Search for the cell housing the specified text and yield its [x, y] center coordinate. 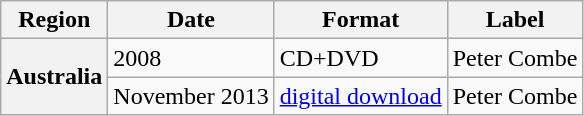
November 2013 [191, 96]
digital download [360, 96]
Format [360, 20]
CD+DVD [360, 58]
Label [515, 20]
2008 [191, 58]
Region [54, 20]
Date [191, 20]
Australia [54, 77]
